Return the [x, y] coordinate for the center point of the cell that contains the specified text.  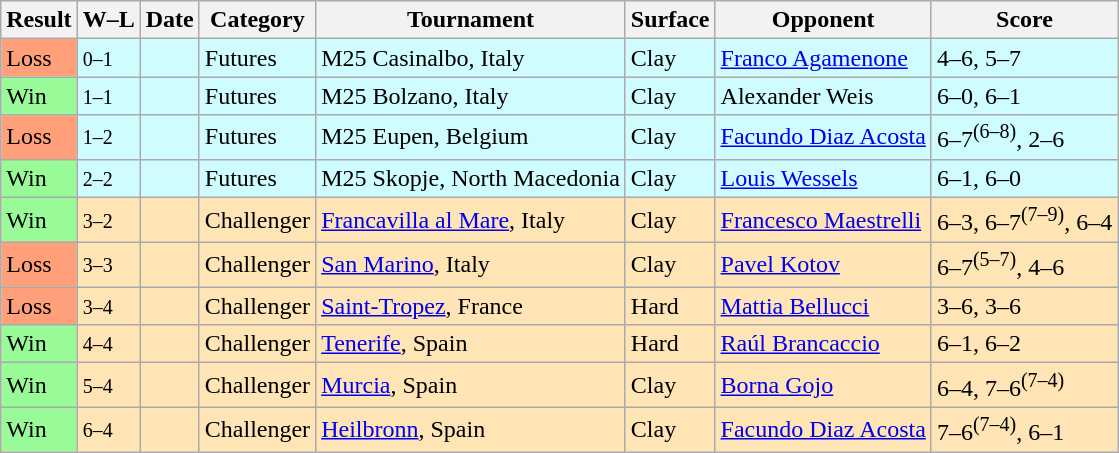
Date [170, 20]
Murcia, Spain [471, 386]
6–1, 6–2 [1024, 344]
6–4 [108, 430]
6–4, 7–6(7–4) [1024, 386]
Francesco Maestrelli [823, 220]
7–6(7–4), 6–1 [1024, 430]
Raúl Brancaccio [823, 344]
Heilbronn, Spain [471, 430]
Opponent [823, 20]
6–3, 6–7(7–9), 6–4 [1024, 220]
0–1 [108, 58]
Pavel Kotov [823, 264]
Tournament [471, 20]
Surface [670, 20]
3–6, 3–6 [1024, 306]
M25 Bolzano, Italy [471, 96]
4–4 [108, 344]
M25 Casinalbo, Italy [471, 58]
1–2 [108, 138]
W–L [108, 20]
5–4 [108, 386]
Result [39, 20]
Category [257, 20]
Score [1024, 20]
M25 Eupen, Belgium [471, 138]
6–1, 6–0 [1024, 178]
Borna Gojo [823, 386]
3–2 [108, 220]
Francavilla al Mare, Italy [471, 220]
2–2 [108, 178]
Franco Agamenone [823, 58]
Louis Wessels [823, 178]
6–7(5–7), 4–6 [1024, 264]
San Marino, Italy [471, 264]
Saint-Tropez, France [471, 306]
6–7(6–8), 2–6 [1024, 138]
3–4 [108, 306]
M25 Skopje, North Macedonia [471, 178]
Tenerife, Spain [471, 344]
1–1 [108, 96]
Alexander Weis [823, 96]
Mattia Bellucci [823, 306]
6–0, 6–1 [1024, 96]
4–6, 5–7 [1024, 58]
3–3 [108, 264]
